Pinpoint the cell where the given text exists, returning its (X, Y) midpoint coordinate. 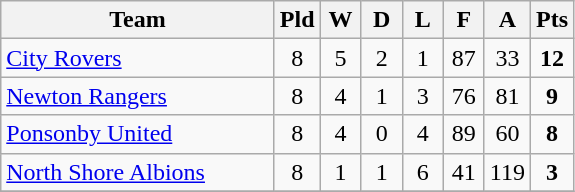
F (464, 20)
9 (552, 96)
87 (464, 58)
5 (340, 58)
Newton Rangers (138, 96)
6 (422, 172)
A (507, 20)
Pts (552, 20)
89 (464, 134)
12 (552, 58)
Team (138, 20)
L (422, 20)
33 (507, 58)
119 (507, 172)
76 (464, 96)
81 (507, 96)
D (382, 20)
North Shore Albions (138, 172)
0 (382, 134)
Ponsonby United (138, 134)
2 (382, 58)
60 (507, 134)
City Rovers (138, 58)
Pld (297, 20)
W (340, 20)
41 (464, 172)
